Detect which cell encompasses the target text, then output its [X, Y] center coordinate. 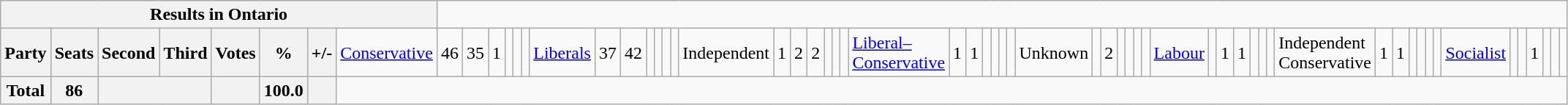
Liberals [562, 53]
Results in Ontario [219, 15]
Total [26, 90]
Unknown [1054, 53]
35 [475, 53]
Second [129, 53]
Independent Conservative [1325, 53]
Party [26, 53]
+/- [322, 53]
Socialist [1476, 53]
Conservative [387, 53]
Third [186, 53]
86 [74, 90]
Independent [726, 53]
Labour [1179, 53]
100.0 [284, 90]
46 [449, 53]
Liberal–Conservative [899, 53]
Votes [235, 53]
Seats [74, 53]
42 [633, 53]
37 [607, 53]
% [284, 53]
